Output the (X, Y) coordinate of the center of the cell containing the given text.  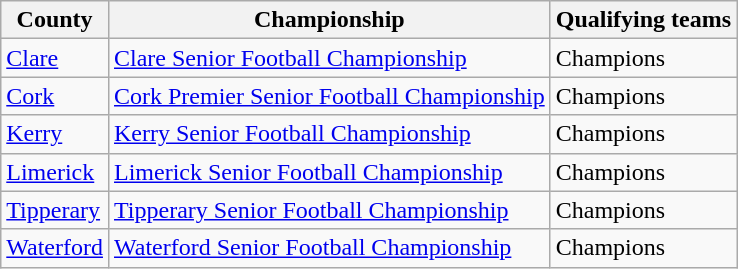
Waterford Senior Football Championship (329, 248)
Tipperary Senior Football Championship (329, 210)
Tipperary (55, 210)
Limerick (55, 172)
Kerry Senior Football Championship (329, 134)
Qualifying teams (643, 20)
County (55, 20)
Waterford (55, 248)
Kerry (55, 134)
Cork (55, 96)
Cork Premier Senior Football Championship (329, 96)
Clare Senior Football Championship (329, 58)
Clare (55, 58)
Limerick Senior Football Championship (329, 172)
Championship (329, 20)
